Identify which cell holds the provided text, then report its [X, Y] central coordinate. 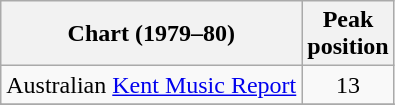
13 [348, 85]
Australian Kent Music Report [152, 85]
Chart (1979–80) [152, 34]
Peakposition [348, 34]
